Determine the (X, Y) coordinate at the center of the cell enclosing the given text.  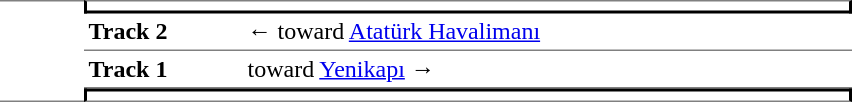
Track 2 (164, 33)
toward Yenikapı → (548, 70)
← toward Atatürk Havalimanı (548, 33)
Track 1 (164, 70)
